Detect which cell encompasses the target text, then output its [X, Y] center coordinate. 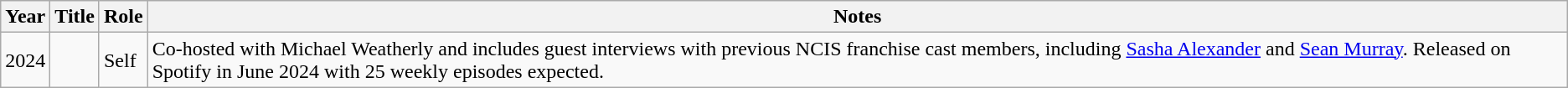
Self [123, 60]
Title [75, 17]
Notes [858, 17]
Role [123, 17]
2024 [25, 60]
Year [25, 17]
